Find where the given text appears and provide that cell's center as (x, y) coordinate. 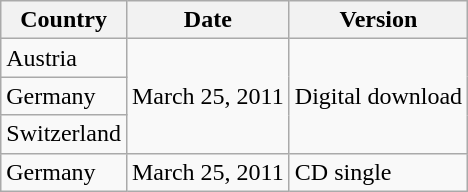
Country (64, 20)
Switzerland (64, 134)
Digital download (378, 96)
Austria (64, 58)
Version (378, 20)
Date (208, 20)
CD single (378, 172)
